Find where the given text appears and provide that cell's center as [x, y] coordinate. 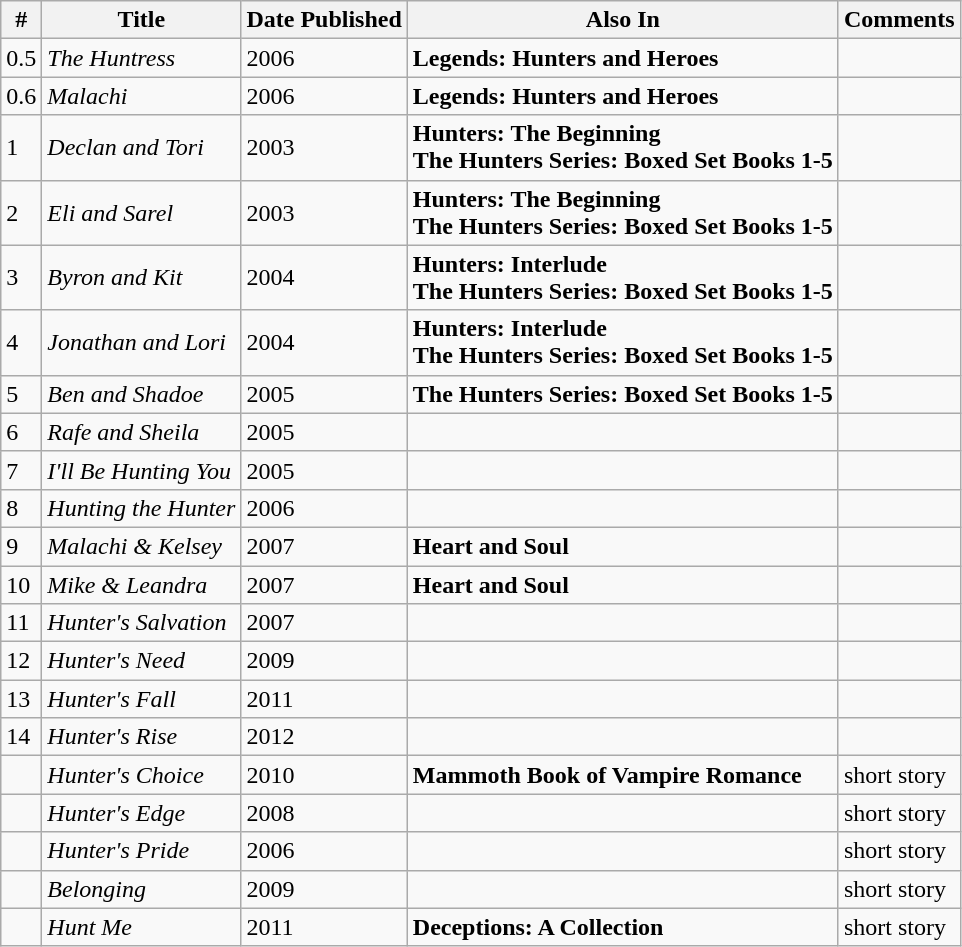
12 [22, 661]
4 [22, 342]
Rafe and Sheila [142, 432]
Declan and Tori [142, 148]
Hunter's Rise [142, 737]
Hunter's Salvation [142, 623]
Hunter's Fall [142, 699]
0.6 [22, 96]
Hunting the Hunter [142, 508]
Hunter's Edge [142, 813]
Deceptions: A Collection [622, 927]
10 [22, 585]
I'll Be Hunting You [142, 470]
2008 [324, 813]
Hunter's Pride [142, 851]
Title [142, 20]
7 [22, 470]
2 [22, 212]
The Huntress [142, 58]
Eli and Sarel [142, 212]
# [22, 20]
Jonathan and Lori [142, 342]
Ben and Shadoe [142, 394]
Hunter's Need [142, 661]
0.5 [22, 58]
2012 [324, 737]
Malachi [142, 96]
14 [22, 737]
1 [22, 148]
Malachi & Kelsey [142, 546]
Byron and Kit [142, 278]
9 [22, 546]
The Hunters Series: Boxed Set Books 1-5 [622, 394]
Mammoth Book of Vampire Romance [622, 775]
Also In [622, 20]
Belonging [142, 889]
8 [22, 508]
2010 [324, 775]
3 [22, 278]
11 [22, 623]
5 [22, 394]
Hunter's Choice [142, 775]
Date Published [324, 20]
13 [22, 699]
Hunt Me [142, 927]
Mike & Leandra [142, 585]
Comments [899, 20]
6 [22, 432]
